Capture the cell that displays the provided text and extract its [X, Y] central coordinate. 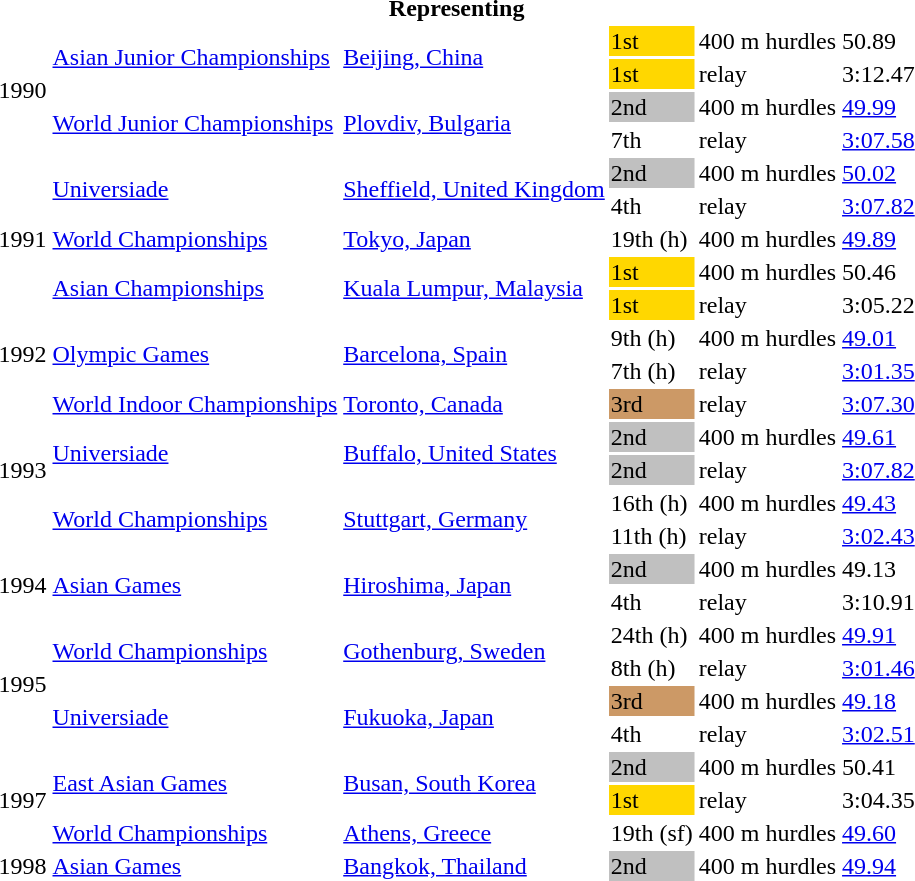
Olympic Games [195, 354]
Busan, South Korea [474, 784]
Toronto, Canada [474, 404]
Stuttgart, Germany [474, 520]
East Asian Games [195, 784]
Asian Junior Championships [195, 58]
Hiroshima, Japan [474, 586]
World Indoor Championships [195, 404]
Gothenburg, Sweden [474, 652]
7th (h) [652, 371]
Tokyo, Japan [474, 239]
Plovdiv, Bulgaria [474, 124]
19th (h) [652, 239]
16th (h) [652, 503]
Athens, Greece [474, 833]
7th [652, 140]
24th (h) [652, 635]
World Junior Championships [195, 124]
19th (sf) [652, 833]
Beijing, China [474, 58]
Kuala Lumpur, Malaysia [474, 288]
Barcelona, Spain [474, 354]
Fukuoka, Japan [474, 718]
11th (h) [652, 536]
9th (h) [652, 338]
Asian Championships [195, 288]
Sheffield, United Kingdom [474, 190]
8th (h) [652, 668]
Buffalo, United States [474, 454]
Bangkok, Thailand [474, 866]
